Provide the (X, Y) coordinate of the cell's center where the given text is located.  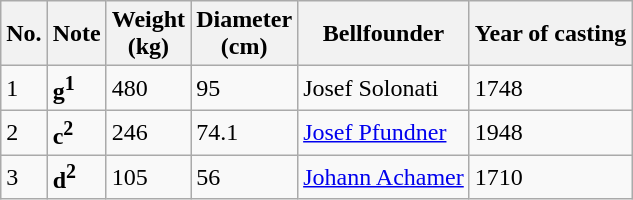
Josef Solonati (384, 88)
246 (148, 132)
Note (76, 34)
95 (244, 88)
1710 (550, 178)
1 (24, 88)
105 (148, 178)
1948 (550, 132)
3 (24, 178)
No. (24, 34)
Bellfounder (384, 34)
2 (24, 132)
Weight(kg) (148, 34)
Johann Achamer (384, 178)
1748 (550, 88)
g1 (76, 88)
74.1 (244, 132)
d2 (76, 178)
480 (148, 88)
Diameter(cm) (244, 34)
Year of casting (550, 34)
56 (244, 178)
Josef Pfundner (384, 132)
c2 (76, 132)
